Find where the given text appears and provide that cell's center as [x, y] coordinate. 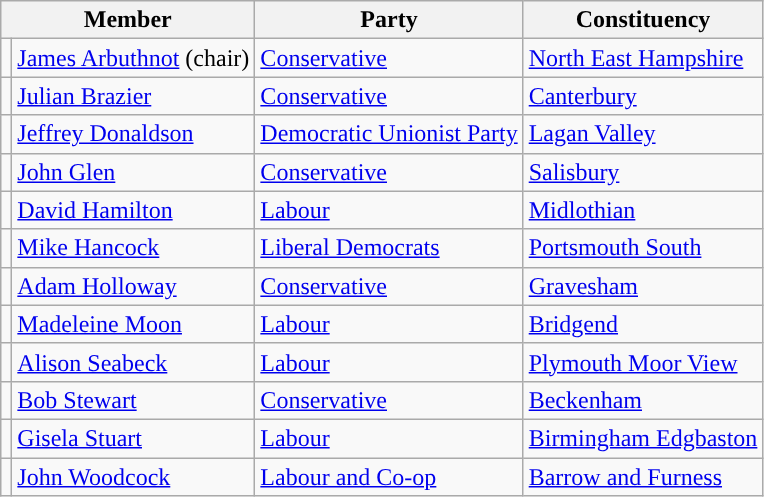
Barrow and Furness [643, 477]
Democratic Unionist Party [389, 134]
Gravesham [643, 286]
Bridgend [643, 324]
Beckenham [643, 400]
Jeffrey Donaldson [134, 134]
Julian Brazier [134, 96]
Portsmouth South [643, 248]
Salisbury [643, 172]
Alison Seabeck [134, 362]
Party [389, 20]
John Glen [134, 172]
Liberal Democrats [389, 248]
Labour and Co-op [389, 477]
Mike Hancock [134, 248]
Lagan Valley [643, 134]
Canterbury [643, 96]
Gisela Stuart [134, 438]
John Woodcock [134, 477]
Midlothian [643, 210]
Constituency [643, 20]
Member [128, 20]
Madeleine Moon [134, 324]
Birmingham Edgbaston [643, 438]
James Arbuthnot (chair) [134, 58]
North East Hampshire [643, 58]
Plymouth Moor View [643, 362]
Adam Holloway [134, 286]
Bob Stewart [134, 400]
David Hamilton [134, 210]
